Determine the [x, y] coordinate at the center of the cell enclosing the given text.  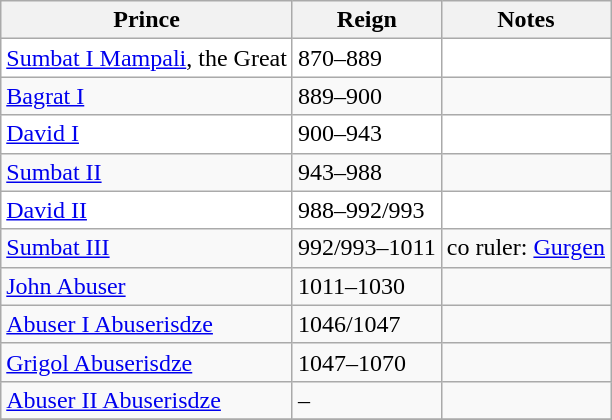
co ruler: Gurgen [526, 248]
Notes [526, 20]
Grigol Abuserisdze [147, 362]
Bagrat I [147, 96]
– [366, 400]
900–943 [366, 134]
889–900 [366, 96]
870–889 [366, 58]
1046/1047 [366, 324]
1011–1030 [366, 286]
Prince [147, 20]
John Abuser [147, 286]
David I [147, 134]
988–992/993 [366, 210]
David II [147, 210]
943–988 [366, 172]
Reign [366, 20]
Sumbat III [147, 248]
Abuser II Abuserisdze [147, 400]
992/993–1011 [366, 248]
Abuser I Abuserisdze [147, 324]
Sumbat II [147, 172]
1047–1070 [366, 362]
Sumbat I Mampali, the Great [147, 58]
